Return (x, y) of the center of cell containing provided text 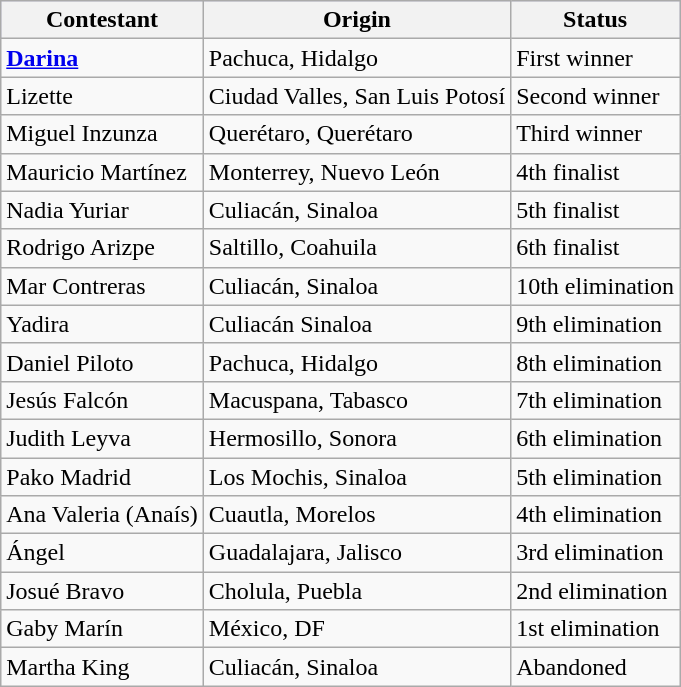
Miguel Inzunza (102, 134)
Hermosillo, Sonora (356, 438)
5th elimination (596, 477)
Saltillo, Coahuila (356, 248)
7th elimination (596, 400)
Ángel (102, 553)
Querétaro, Querétaro (356, 134)
Pako Madrid (102, 477)
Los Mochis, Sinaloa (356, 477)
Daniel Piloto (102, 362)
Josué Bravo (102, 591)
Cuautla, Morelos (356, 515)
10th elimination (596, 286)
Jesús Falcón (102, 400)
Guadalajara, Jalisco (356, 553)
Judith Leyva (102, 438)
Macuspana, Tabasco (356, 400)
Cholula, Puebla (356, 591)
4th elimination (596, 515)
8th elimination (596, 362)
6th elimination (596, 438)
Status (596, 20)
4th finalist (596, 172)
Origin (356, 20)
México, DF (356, 629)
Gaby Marín (102, 629)
Yadira (102, 324)
Third winner (596, 134)
9th elimination (596, 324)
Rodrigo Arizpe (102, 248)
Lizette (102, 96)
Contestant (102, 20)
First winner (596, 58)
Darina (102, 58)
Mar Contreras (102, 286)
Ciudad Valles, San Luis Potosí (356, 96)
Nadia Yuriar (102, 210)
6th finalist (596, 248)
Abandoned (596, 667)
3rd elimination (596, 553)
1st elimination (596, 629)
Culiacán Sinaloa (356, 324)
5th finalist (596, 210)
Monterrey, Nuevo León (356, 172)
Second winner (596, 96)
2nd elimination (596, 591)
Mauricio Martínez (102, 172)
Ana Valeria (Anaís) (102, 515)
Martha King (102, 667)
